Provide the [X, Y] coordinate of the cell's center where the given text is located.  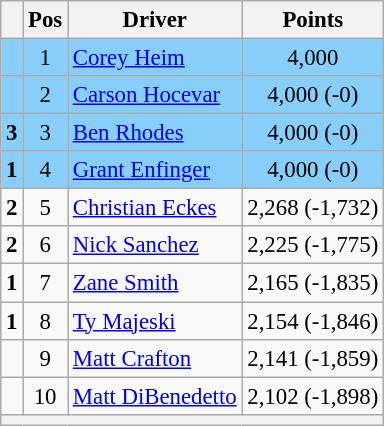
8 [46, 321]
10 [46, 396]
4 [46, 170]
Christian Eckes [155, 208]
2,225 (-1,775) [313, 245]
Points [313, 20]
9 [46, 358]
Nick Sanchez [155, 245]
2,141 (-1,859) [313, 358]
Carson Hocevar [155, 95]
5 [46, 208]
2,165 (-1,835) [313, 283]
Matt DiBenedetto [155, 396]
2,102 (-1,898) [313, 396]
6 [46, 245]
2,268 (-1,732) [313, 208]
Grant Enfinger [155, 170]
Pos [46, 20]
Zane Smith [155, 283]
Driver [155, 20]
Corey Heim [155, 58]
Ben Rhodes [155, 133]
7 [46, 283]
4,000 [313, 58]
2,154 (-1,846) [313, 321]
Matt Crafton [155, 358]
Ty Majeski [155, 321]
